Detect which cell encompasses the target text, then output its (X, Y) center coordinate. 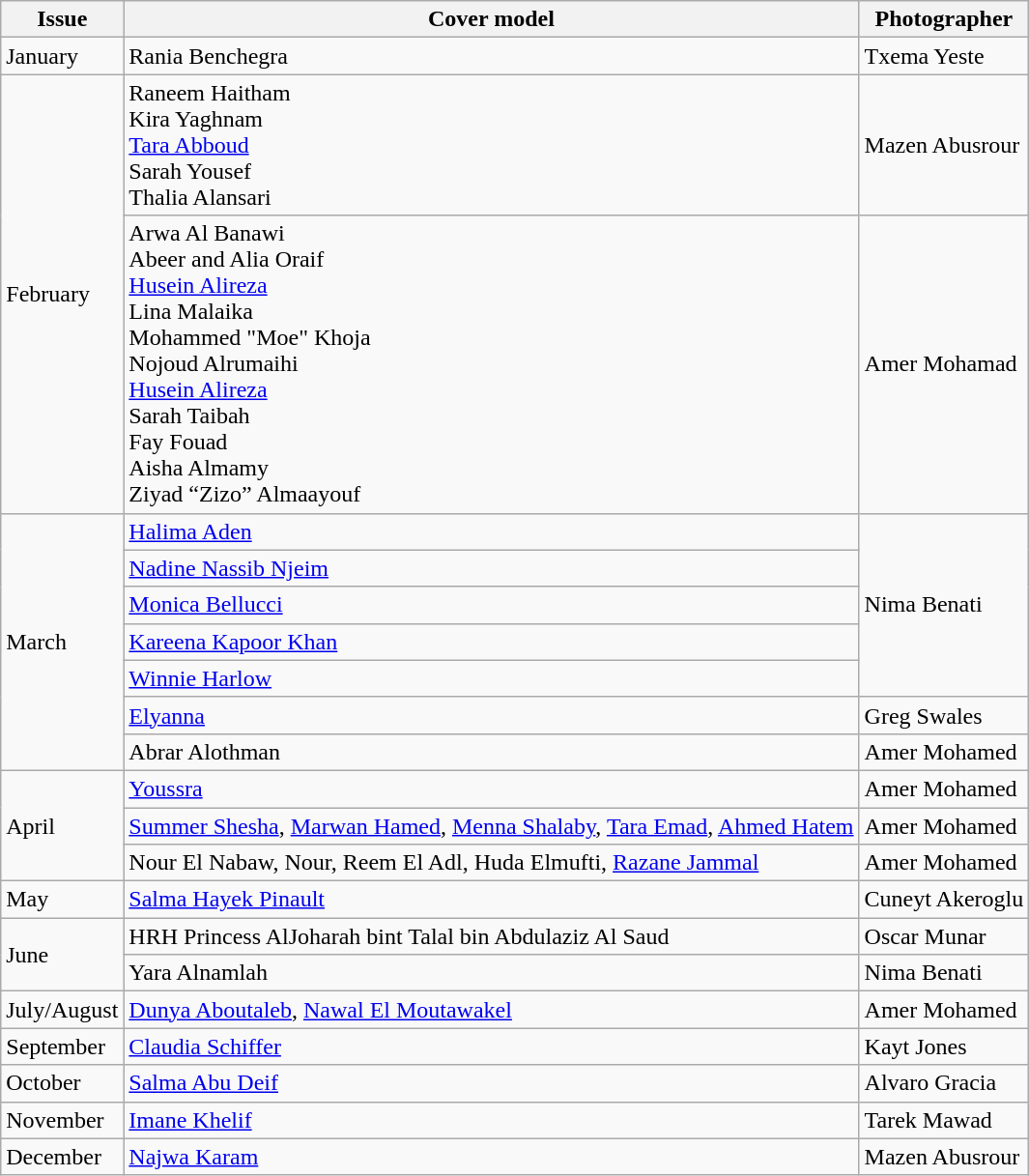
May (62, 900)
Txema Yeste (944, 56)
Cover model (491, 19)
Najwa Karam (491, 1157)
Imane Khelif (491, 1120)
January (62, 56)
Salma Hayek Pinault (491, 900)
Halima Aden (491, 531)
Rania Benchegra (491, 56)
Nour El Nabaw, Nour, Reem El Adl, Huda Elmufti, Razane Jammal (491, 863)
Dunya Aboutaleb, Nawal El Moutawakel (491, 1010)
Photographer (944, 19)
Raneem HaithamKira YaghnamTara Abboud Sarah YousefThalia Alansari (491, 145)
Nadine Nassib Njeim (491, 568)
September (62, 1047)
Salma Abu Deif (491, 1083)
Winnie Harlow (491, 678)
December (62, 1157)
Kareena Kapoor Khan (491, 642)
Tarek Mawad (944, 1120)
Cuneyt Akeroglu (944, 900)
July/August (62, 1010)
Greg Swales (944, 715)
Summer Shesha, Marwan Hamed, Menna Shalaby, Tara Emad, Ahmed Hatem (491, 826)
February (62, 294)
HRH Princess AlJoharah bint Talal bin Abdulaziz Al Saud (491, 936)
October (62, 1083)
April (62, 825)
Oscar Munar (944, 936)
Monica Bellucci (491, 605)
Alvaro Gracia (944, 1083)
Issue (62, 19)
June (62, 955)
Amer Mohamad (944, 364)
March (62, 642)
Kayt Jones (944, 1047)
Youssra (491, 789)
Claudia Schiffer (491, 1047)
November (62, 1120)
Abrar Alothman (491, 752)
Elyanna (491, 715)
Yara Alnamlah (491, 973)
